Output the [x, y] coordinate of the center of the cell containing the given text.  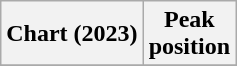
Chart (2023) [72, 34]
Peakposition [189, 34]
